From the cell containing the given text, extract its center point as (X, Y) coordinate. 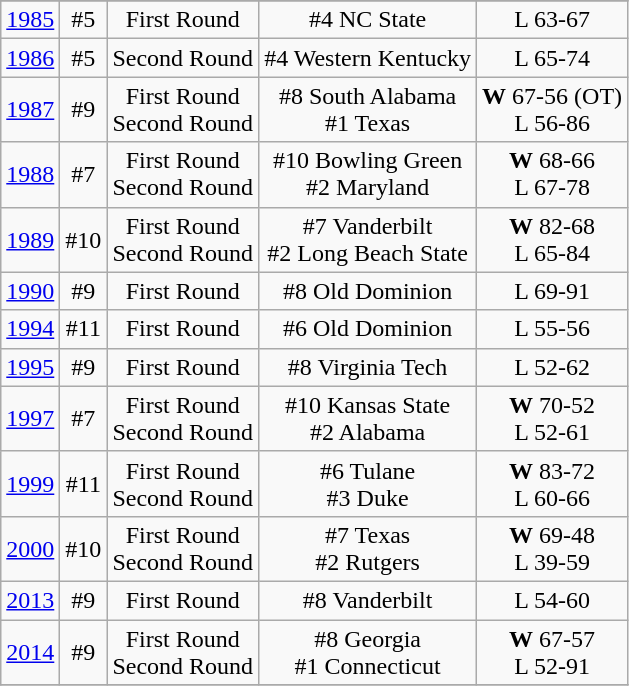
#10 Kansas State#2 Alabama (368, 418)
#8 Vanderbilt (368, 600)
#8 Georgia#1 Connecticut (368, 652)
1987 (30, 110)
#7 Texas#2 Rutgers (368, 548)
L 69-91 (552, 291)
1986 (30, 58)
#7 Vanderbilt#2 Long Beach State (368, 240)
2014 (30, 652)
L 52-62 (552, 367)
1994 (30, 329)
W 68-66L 67-78 (552, 174)
W 83-72L 60-66 (552, 484)
Second Round (183, 58)
W 67-56 (OT)L 56-86 (552, 110)
1988 (30, 174)
W 70-52L 52-61 (552, 418)
1989 (30, 240)
#4 NC State (368, 20)
#10 Bowling Green#2 Maryland (368, 174)
#4 Western Kentucky (368, 58)
1999 (30, 484)
1997 (30, 418)
1990 (30, 291)
2013 (30, 600)
#8 South Alabama#1 Texas (368, 110)
W 82-68L 65-84 (552, 240)
#8 Virginia Tech (368, 367)
L 65-74 (552, 58)
1995 (30, 367)
L 54-60 (552, 600)
#8 Old Dominion (368, 291)
L 55-56 (552, 329)
L 63-67 (552, 20)
W 67-57L 52-91 (552, 652)
#6 Old Dominion (368, 329)
#6 Tulane#3 Duke (368, 484)
W 69-48L 39-59 (552, 548)
2000 (30, 548)
1985 (30, 20)
